Extract the [x, y] coordinate from the center of the cell holding the provided text.  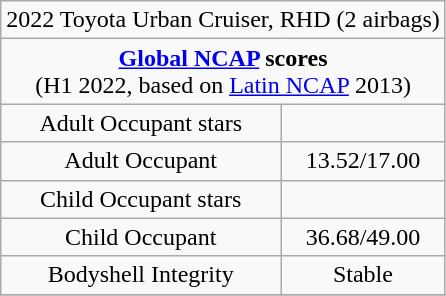
Bodyshell Integrity [141, 275]
Child Occupant stars [141, 199]
Adult Occupant stars [141, 123]
13.52/17.00 [364, 161]
2022 Toyota Urban Cruiser, RHD (2 airbags) [224, 20]
Child Occupant [141, 237]
Stable [364, 275]
Global NCAP scores (H1 2022, based on Latin NCAP 2013) [224, 72]
36.68/49.00 [364, 237]
Adult Occupant [141, 161]
